Scan for the cell matching the given text and deliver its [x, y] coordinate at center. 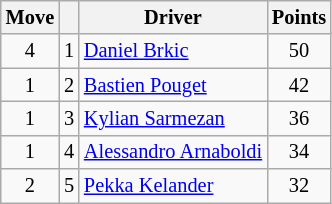
Driver [173, 17]
Daniel Brkic [173, 51]
Move [30, 17]
3 [69, 118]
32 [299, 186]
Alessandro Arnaboldi [173, 152]
36 [299, 118]
Points [299, 17]
Kylian Sarmezan [173, 118]
5 [69, 186]
Pekka Kelander [173, 186]
50 [299, 51]
Bastien Pouget [173, 85]
42 [299, 85]
34 [299, 152]
